Output the (X, Y) coordinate of the center of the cell containing the given text.  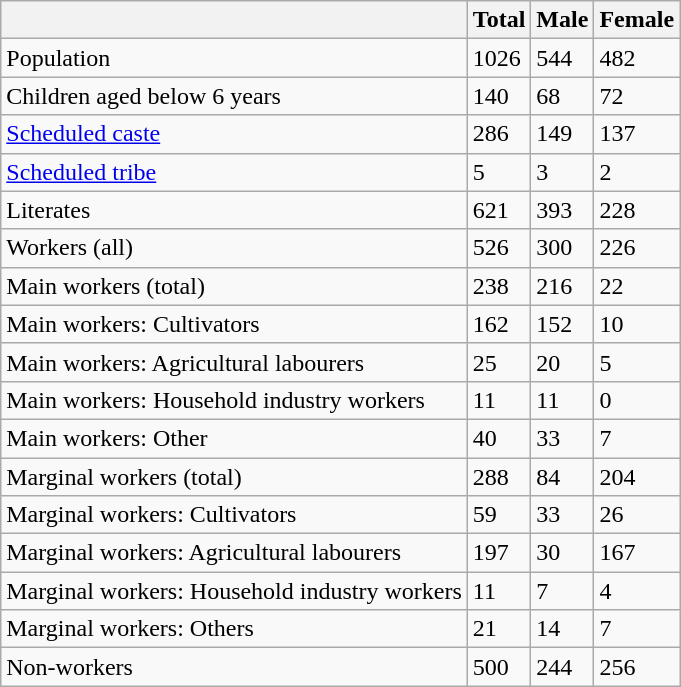
14 (562, 629)
228 (637, 210)
84 (562, 477)
526 (499, 248)
2 (637, 172)
Children aged below 6 years (234, 96)
10 (637, 324)
40 (499, 438)
621 (499, 210)
Marginal workers: Household industry workers (234, 591)
26 (637, 515)
Male (562, 20)
4 (637, 591)
21 (499, 629)
204 (637, 477)
482 (637, 58)
197 (499, 553)
Marginal workers: Cultivators (234, 515)
544 (562, 58)
300 (562, 248)
149 (562, 134)
0 (637, 400)
Female (637, 20)
286 (499, 134)
140 (499, 96)
25 (499, 362)
238 (499, 286)
226 (637, 248)
Workers (all) (234, 248)
Marginal workers: Others (234, 629)
Main workers (total) (234, 286)
68 (562, 96)
72 (637, 96)
Total (499, 20)
Main workers: Household industry workers (234, 400)
22 (637, 286)
167 (637, 553)
216 (562, 286)
137 (637, 134)
Main workers: Other (234, 438)
Scheduled tribe (234, 172)
59 (499, 515)
500 (499, 667)
288 (499, 477)
Scheduled caste (234, 134)
393 (562, 210)
1026 (499, 58)
152 (562, 324)
Marginal workers: Agricultural labourers (234, 553)
244 (562, 667)
Non-workers (234, 667)
256 (637, 667)
Main workers: Agricultural labourers (234, 362)
30 (562, 553)
Marginal workers (total) (234, 477)
162 (499, 324)
Main workers: Cultivators (234, 324)
3 (562, 172)
Literates (234, 210)
20 (562, 362)
Population (234, 58)
